From the cell containing the given text, extract its center point as (x, y) coordinate. 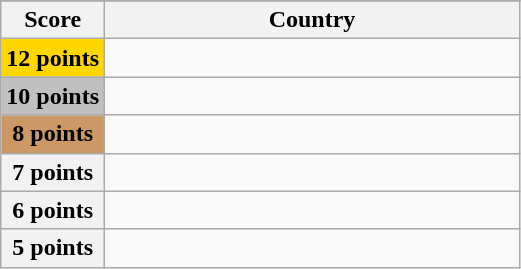
6 points (53, 210)
12 points (53, 58)
Country (312, 20)
5 points (53, 248)
8 points (53, 134)
10 points (53, 96)
7 points (53, 172)
Score (53, 20)
